Determine the (X, Y) coordinate at the center of the cell enclosing the given text.  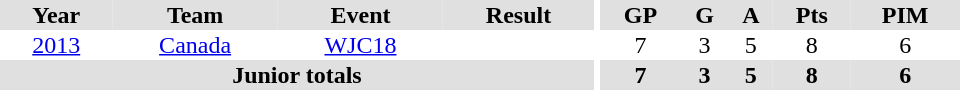
G (705, 15)
Team (194, 15)
WJC18 (360, 45)
A (750, 15)
GP (640, 15)
Event (360, 15)
Year (56, 15)
Result (518, 15)
2013 (56, 45)
Canada (194, 45)
PIM (905, 15)
Pts (812, 15)
Junior totals (297, 75)
